Determine the (x, y) coordinate at the center of the cell enclosing the given text.  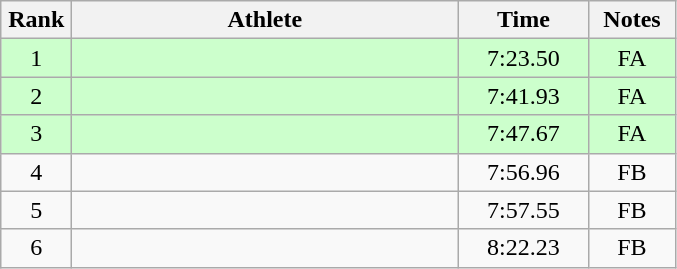
4 (36, 172)
Notes (632, 20)
Time (524, 20)
2 (36, 96)
8:22.23 (524, 248)
5 (36, 210)
Athlete (265, 20)
Rank (36, 20)
7:41.93 (524, 96)
3 (36, 134)
7:47.67 (524, 134)
7:56.96 (524, 172)
7:23.50 (524, 58)
1 (36, 58)
6 (36, 248)
7:57.55 (524, 210)
